For the text-containing cell, return its midpoint in [x, y] coordinate format. 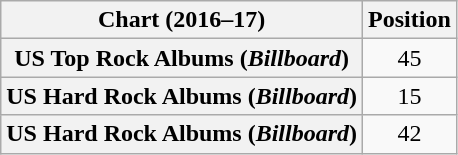
Chart (2016–17) [182, 20]
45 [410, 58]
15 [410, 96]
42 [410, 134]
Position [410, 20]
US Top Rock Albums (Billboard) [182, 58]
